Determine the [x, y] coordinate at the center of the cell enclosing the given text.  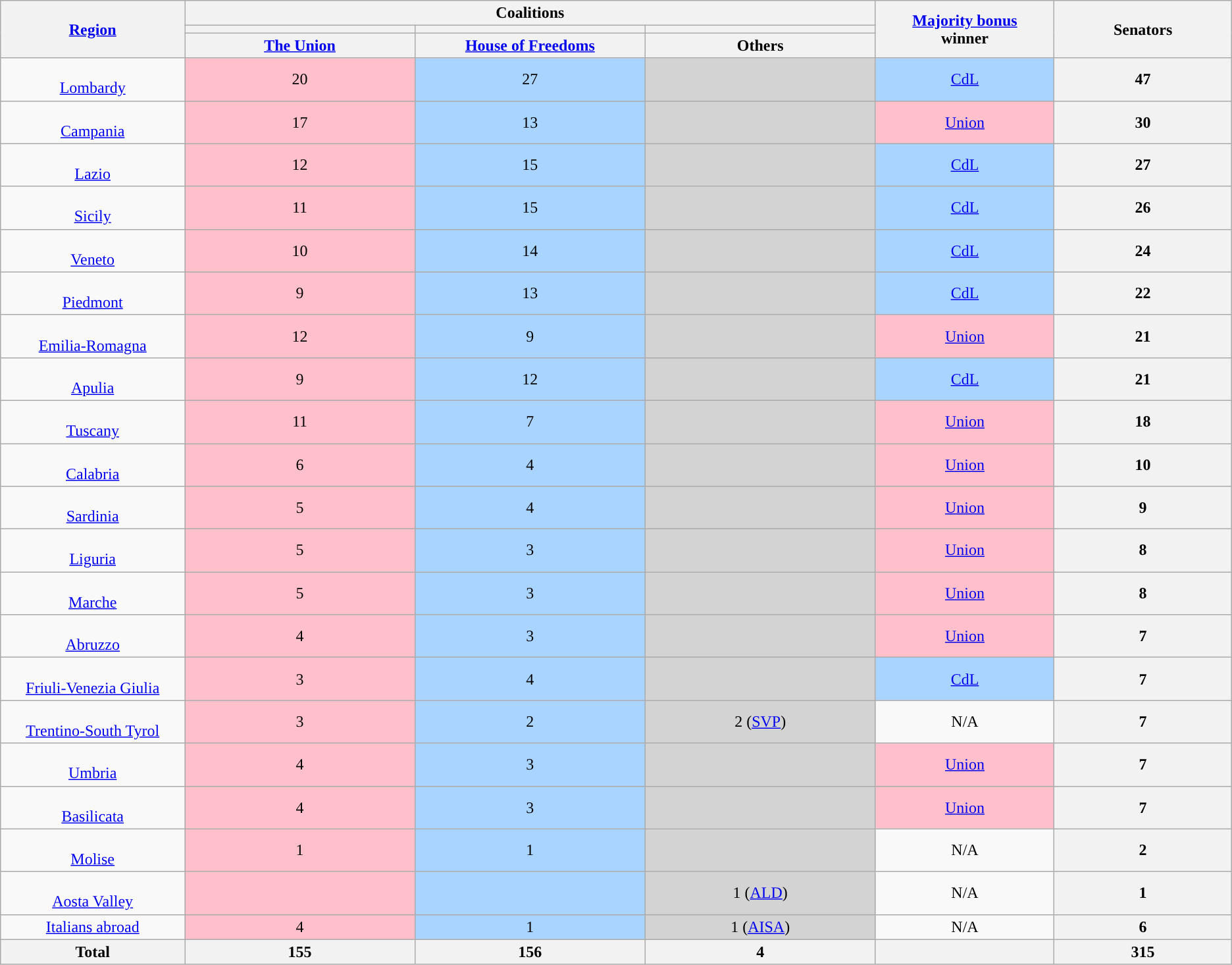
Basilicata [93, 807]
24 [1142, 250]
156 [530, 952]
1 (ALD) [760, 893]
Aosta Valley [93, 893]
Friuli-Venezia Giulia [93, 679]
2 (SVP) [760, 721]
22 [1142, 294]
Umbria [93, 765]
Marche [93, 594]
Others [760, 45]
Sicily [93, 208]
Abruzzo [93, 636]
47 [1142, 79]
Emilia-Romagna [93, 336]
20 [300, 79]
30 [1142, 122]
Senators [1142, 29]
The Union [300, 45]
Lazio [93, 165]
Lombardy [93, 79]
Campania [93, 122]
18 [1142, 421]
14 [530, 250]
Italians abroad [93, 927]
Total [93, 952]
1 (AISA) [760, 927]
Liguria [93, 550]
Piedmont [93, 294]
Region [93, 29]
Coalitions [530, 13]
Molise [93, 850]
Tuscany [93, 421]
Veneto [93, 250]
House of Freedoms [530, 45]
315 [1142, 952]
Apulia [93, 379]
26 [1142, 208]
17 [300, 122]
Calabria [93, 465]
Trentino-South Tyrol [93, 721]
155 [300, 952]
Majority bonuswinner [965, 29]
Sardinia [93, 508]
